Pinpoint the cell where the given text exists, returning its (X, Y) midpoint coordinate. 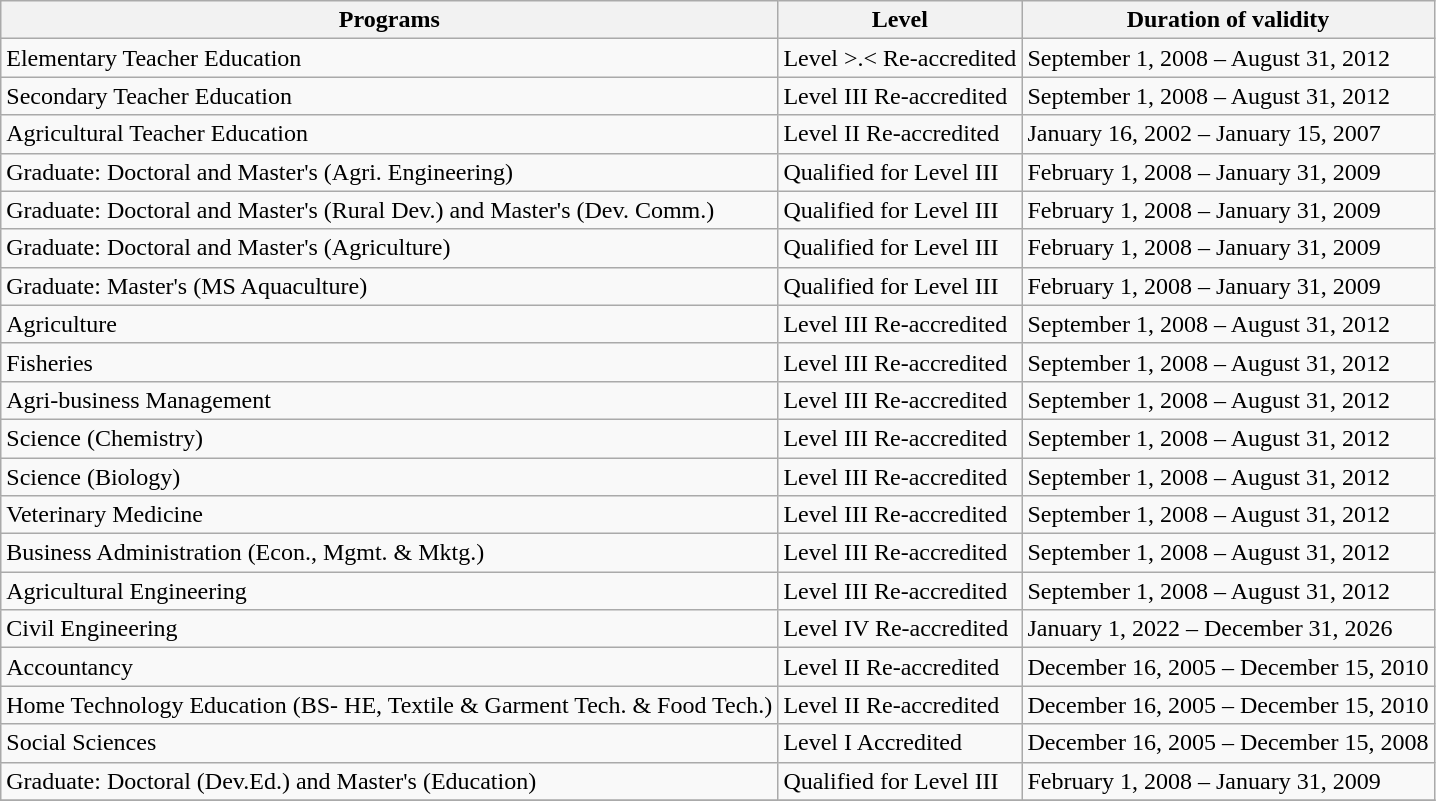
Veterinary Medicine (390, 515)
Fisheries (390, 362)
Graduate: Master's (MS Aquaculture) (390, 286)
Civil Engineering (390, 629)
Programs (390, 20)
Level >.< Re-accredited (900, 58)
Business Administration (Econ., Mgmt. & Mktg.) (390, 553)
January 16, 2002 – January 15, 2007 (1228, 134)
Agricultural Teacher Education (390, 134)
Agri-business Management (390, 400)
Elementary Teacher Education (390, 58)
Level (900, 20)
Science (Biology) (390, 477)
Graduate: Doctoral and Master's (Agriculture) (390, 248)
Level IV Re-accredited (900, 629)
December 16, 2005 – December 15, 2008 (1228, 743)
Agricultural Engineering (390, 591)
Accountancy (390, 667)
Agriculture (390, 324)
Graduate: Doctoral and Master's (Agri. Engineering) (390, 172)
Social Sciences (390, 743)
Level I Accredited (900, 743)
Secondary Teacher Education (390, 96)
Science (Chemistry) (390, 438)
Duration of validity (1228, 20)
Graduate: Doctoral and Master's (Rural Dev.) and Master's (Dev. Comm.) (390, 210)
Graduate: Doctoral (Dev.Ed.) and Master's (Education) (390, 781)
Home Technology Education (BS- HE, Textile & Garment Tech. & Food Tech.) (390, 705)
January 1, 2022 – December 31, 2026 (1228, 629)
